Return the (x, y) coordinate for the center point of the cell that contains the specified text.  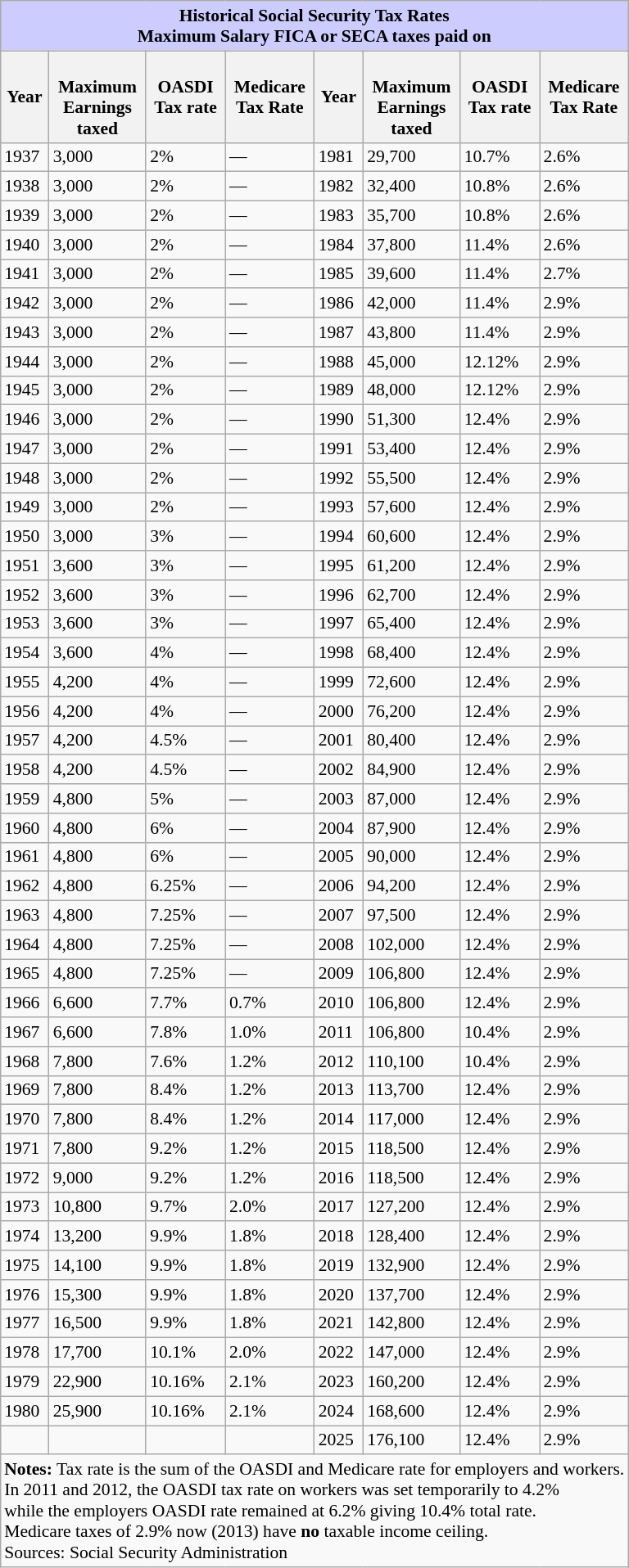
53,400 (411, 448)
1964 (25, 944)
110,100 (411, 1061)
1993 (339, 507)
87,000 (411, 799)
1951 (25, 565)
1989 (339, 390)
16,500 (97, 1323)
117,000 (411, 1120)
1992 (339, 478)
1941 (25, 273)
62,700 (411, 594)
132,900 (411, 1265)
2018 (339, 1236)
1944 (25, 361)
72,600 (411, 682)
Historical Social Security Tax RatesMaximum Salary FICA or SECA taxes paid on (314, 26)
1954 (25, 653)
35,700 (411, 215)
17,700 (97, 1353)
90,000 (411, 857)
1968 (25, 1061)
6.25% (185, 886)
45,000 (411, 361)
32,400 (411, 187)
1937 (25, 157)
1983 (339, 215)
1982 (339, 187)
80,400 (411, 740)
1967 (25, 1032)
102,000 (411, 944)
1981 (339, 157)
1973 (25, 1206)
1940 (25, 245)
128,400 (411, 1236)
9.7% (185, 1206)
147,000 (411, 1353)
1956 (25, 711)
1961 (25, 857)
1997 (339, 624)
2017 (339, 1206)
1975 (25, 1265)
10.1% (185, 1353)
1959 (25, 799)
7.8% (185, 1032)
1942 (25, 303)
65,400 (411, 624)
1966 (25, 1003)
1978 (25, 1353)
55,500 (411, 478)
22,900 (97, 1381)
2.7% (585, 273)
2015 (339, 1148)
37,800 (411, 245)
1985 (339, 273)
1980 (25, 1411)
1996 (339, 594)
2006 (339, 886)
1986 (339, 303)
1969 (25, 1090)
142,800 (411, 1323)
1972 (25, 1178)
10,800 (97, 1206)
2020 (339, 1294)
2024 (339, 1411)
2012 (339, 1061)
2023 (339, 1381)
87,900 (411, 827)
2025 (339, 1440)
29,700 (411, 157)
1979 (25, 1381)
1957 (25, 740)
2005 (339, 857)
2013 (339, 1090)
2021 (339, 1323)
94,200 (411, 886)
84,900 (411, 769)
2007 (339, 915)
1994 (339, 536)
2000 (339, 711)
13,200 (97, 1236)
2014 (339, 1120)
1938 (25, 187)
15,300 (97, 1294)
97,500 (411, 915)
1943 (25, 332)
1971 (25, 1148)
1950 (25, 536)
2011 (339, 1032)
2019 (339, 1265)
14,100 (97, 1265)
1991 (339, 448)
57,600 (411, 507)
2008 (339, 944)
1999 (339, 682)
1952 (25, 594)
2003 (339, 799)
2022 (339, 1353)
1988 (339, 361)
1946 (25, 420)
113,700 (411, 1090)
1984 (339, 245)
1987 (339, 332)
1939 (25, 215)
2010 (339, 1003)
1947 (25, 448)
176,100 (411, 1440)
7.6% (185, 1061)
43,800 (411, 332)
1945 (25, 390)
76,200 (411, 711)
25,900 (97, 1411)
160,200 (411, 1381)
1949 (25, 507)
1970 (25, 1120)
1977 (25, 1323)
2016 (339, 1178)
60,600 (411, 536)
1960 (25, 827)
1976 (25, 1294)
1990 (339, 420)
9,000 (97, 1178)
1953 (25, 624)
168,600 (411, 1411)
48,000 (411, 390)
1995 (339, 565)
42,000 (411, 303)
127,200 (411, 1206)
39,600 (411, 273)
1958 (25, 769)
7.7% (185, 1003)
0.7% (270, 1003)
137,700 (411, 1294)
61,200 (411, 565)
51,300 (411, 420)
1948 (25, 478)
2002 (339, 769)
1974 (25, 1236)
10.7% (500, 157)
1963 (25, 915)
1955 (25, 682)
1965 (25, 974)
1998 (339, 653)
5% (185, 799)
68,400 (411, 653)
1.0% (270, 1032)
2004 (339, 827)
1962 (25, 886)
2001 (339, 740)
2009 (339, 974)
